Locate the cell with the specified text and output its (x, y) center coordinate. 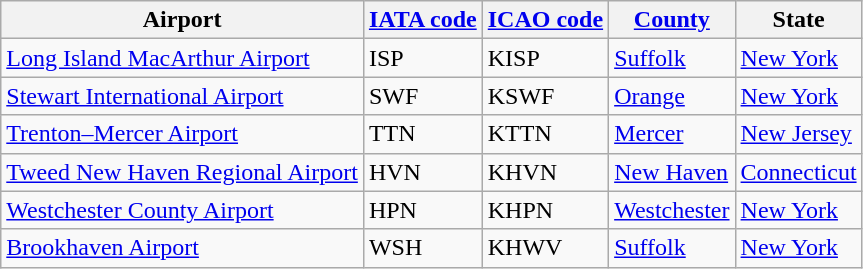
Trenton–Mercer Airport (182, 134)
State (798, 20)
KTTN (545, 134)
WSH (422, 248)
Mercer (672, 134)
KHWV (545, 248)
ICAO code (545, 20)
KHVN (545, 172)
TTN (422, 134)
Westchester (672, 210)
Brookhaven Airport (182, 248)
Connecticut (798, 172)
ISP (422, 58)
KSWF (545, 96)
Airport (182, 20)
Stewart International Airport (182, 96)
Orange (672, 96)
SWF (422, 96)
Long Island MacArthur Airport (182, 58)
Westchester County Airport (182, 210)
HPN (422, 210)
HVN (422, 172)
IATA code (422, 20)
County (672, 20)
New Jersey (798, 134)
KISP (545, 58)
KHPN (545, 210)
Tweed New Haven Regional Airport (182, 172)
New Haven (672, 172)
